Locate the cell with the specified text and output its [X, Y] center coordinate. 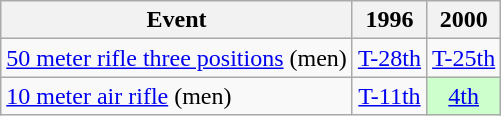
2000 [464, 20]
T-28th [389, 58]
T-11th [389, 96]
50 meter rifle three positions (men) [177, 58]
Event [177, 20]
T-25th [464, 58]
10 meter air rifle (men) [177, 96]
4th [464, 96]
1996 [389, 20]
